For the text-containing cell, return its midpoint in (x, y) coordinate format. 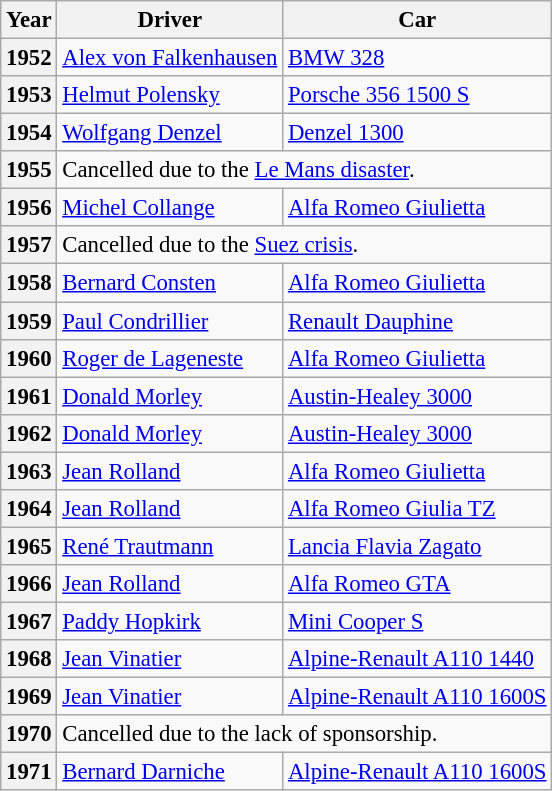
Cancelled due to the Le Mans disaster. (304, 170)
BMW 328 (418, 58)
1967 (29, 621)
1955 (29, 170)
1971 (29, 772)
Renault Dauphine (418, 321)
Porsche 356 1500 S (418, 95)
1968 (29, 659)
1958 (29, 283)
René Trautmann (170, 546)
Michel Collange (170, 208)
1960 (29, 358)
1964 (29, 509)
1953 (29, 95)
1959 (29, 321)
Alpine-Renault A110 1440 (418, 659)
Wolfgang Denzel (170, 133)
Alfa Romeo Giulia TZ (418, 509)
1963 (29, 471)
1966 (29, 584)
Bernard Consten (170, 283)
Paddy Hopkirk (170, 621)
1969 (29, 697)
Helmut Polensky (170, 95)
Denzel 1300 (418, 133)
1952 (29, 58)
Alex von Falkenhausen (170, 58)
Driver (170, 20)
Year (29, 20)
Paul Condrillier (170, 321)
1970 (29, 734)
Lancia Flavia Zagato (418, 546)
1957 (29, 245)
1954 (29, 133)
Mini Cooper S (418, 621)
1956 (29, 208)
1961 (29, 396)
Alfa Romeo GTA (418, 584)
1965 (29, 546)
1962 (29, 433)
Bernard Darniche (170, 772)
Roger de Lageneste (170, 358)
Cancelled due to the Suez crisis. (304, 245)
Car (418, 20)
Cancelled due to the lack of sponsorship. (304, 734)
